Determine the (x, y) coordinate at the center of the cell enclosing the given text.  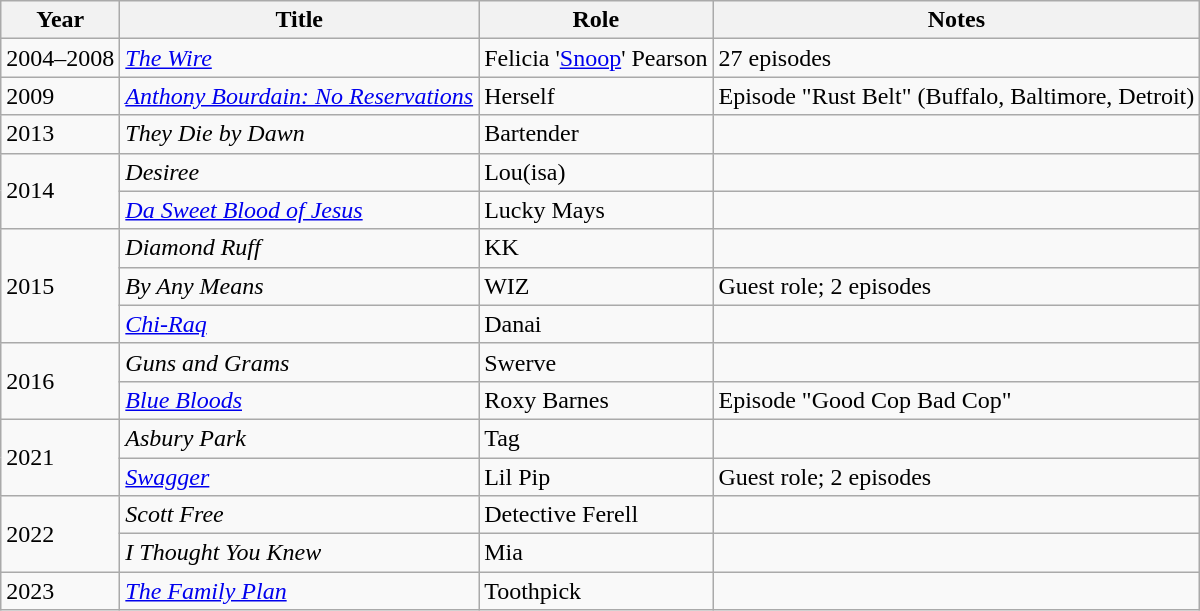
Herself (596, 96)
Episode "Good Cop Bad Cop" (956, 400)
Roxy Barnes (596, 400)
I Thought You Knew (300, 553)
2015 (60, 286)
2013 (60, 134)
2009 (60, 96)
The Family Plan (300, 591)
Mia (596, 553)
Title (300, 20)
Role (596, 20)
2016 (60, 381)
Swerve (596, 362)
The Wire (300, 58)
Detective Ferell (596, 515)
Anthony Bourdain: No Reservations (300, 96)
Lou(isa) (596, 172)
WIZ (596, 286)
Felicia 'Snoop' Pearson (596, 58)
2023 (60, 591)
Danai (596, 324)
Tag (596, 438)
Lil Pip (596, 477)
By Any Means (300, 286)
Toothpick (596, 591)
Notes (956, 20)
Episode "Rust Belt" (Buffalo, Baltimore, Detroit) (956, 96)
2014 (60, 191)
Lucky Mays (596, 210)
Bartender (596, 134)
Da Sweet Blood of Jesus (300, 210)
Desiree (300, 172)
Year (60, 20)
2022 (60, 534)
KK (596, 248)
They Die by Dawn (300, 134)
Swagger (300, 477)
27 episodes (956, 58)
Scott Free (300, 515)
Asbury Park (300, 438)
Blue Bloods (300, 400)
2004–2008 (60, 58)
Guns and Grams (300, 362)
Diamond Ruff (300, 248)
2021 (60, 457)
Chi-Raq (300, 324)
